Return [x, y] of the center of cell containing provided text 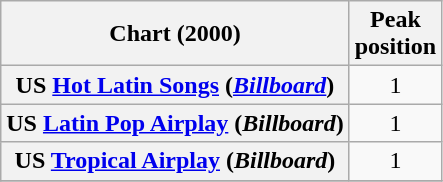
US Latin Pop Airplay (Billboard) [175, 123]
Chart (2000) [175, 34]
US Hot Latin Songs (Billboard) [175, 85]
Peakposition [395, 34]
US Tropical Airplay (Billboard) [175, 161]
